Identify which cell holds the provided text, then report its [x, y] central coordinate. 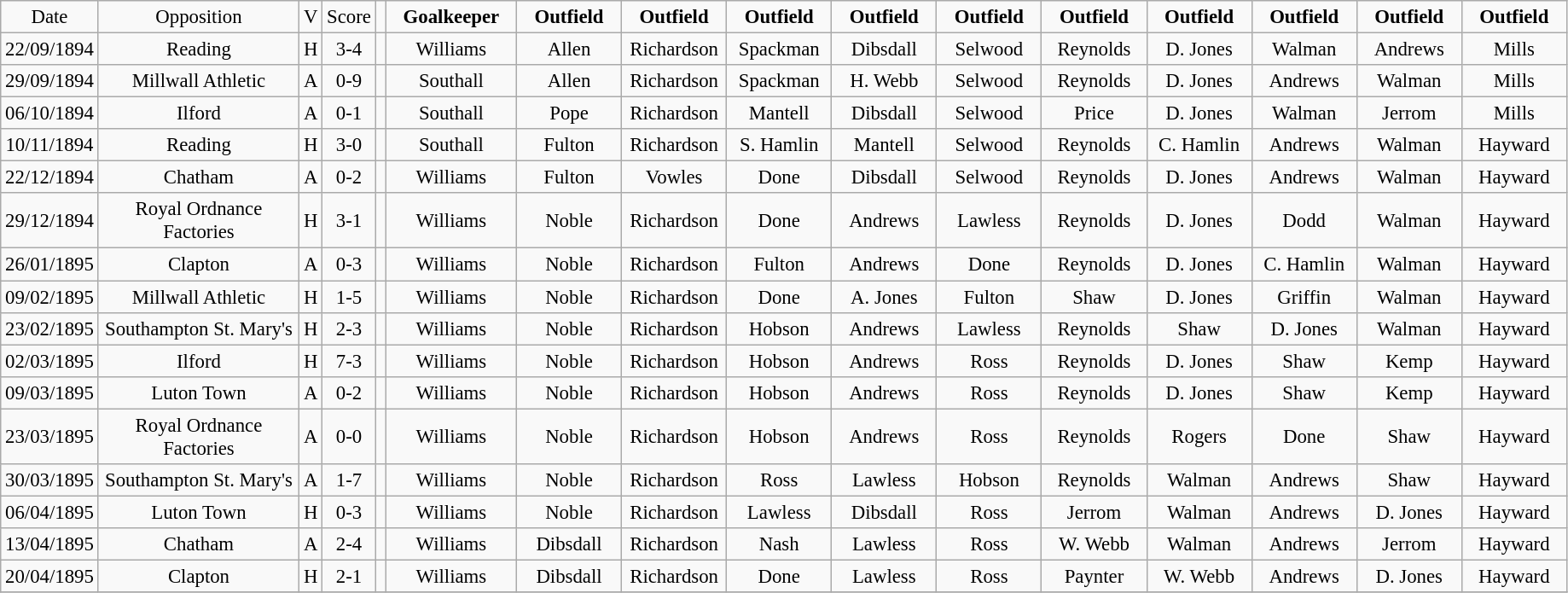
Opposition [199, 17]
02/03/1895 [49, 361]
22/09/1894 [49, 49]
Price [1094, 113]
A. Jones [884, 297]
Date [49, 17]
0-0 [349, 437]
Vowles [674, 177]
06/04/1895 [49, 512]
1-5 [349, 297]
7-3 [349, 361]
3-1 [349, 220]
06/10/1894 [49, 113]
Griffin [1304, 297]
20/04/1895 [49, 576]
1-7 [349, 480]
Score [349, 17]
29/12/1894 [49, 220]
13/04/1895 [49, 544]
3-0 [349, 145]
S. Hamlin [780, 145]
30/03/1895 [49, 480]
Pope [568, 113]
V [311, 17]
Nash [780, 544]
10/11/1894 [49, 145]
26/01/1895 [49, 265]
2-3 [349, 328]
22/12/1894 [49, 177]
Dodd [1304, 220]
2-1 [349, 576]
Paynter [1094, 576]
H. Webb [884, 81]
23/02/1895 [49, 328]
3-4 [349, 49]
0-9 [349, 81]
23/03/1895 [49, 437]
29/09/1894 [49, 81]
09/03/1895 [49, 392]
2-4 [349, 544]
0-1 [349, 113]
Goalkeeper [450, 17]
Rogers [1199, 437]
09/02/1895 [49, 297]
